Extract the [X, Y] coordinate from the center of the cell holding the provided text.  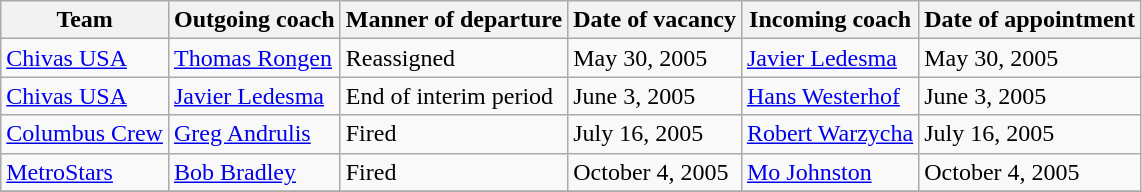
End of interim period [454, 96]
Bob Bradley [254, 172]
Manner of departure [454, 20]
Greg Andrulis [254, 134]
Mo Johnston [830, 172]
Date of appointment [1030, 20]
Outgoing coach [254, 20]
Thomas Rongen [254, 58]
MetroStars [85, 172]
Date of vacancy [655, 20]
Robert Warzycha [830, 134]
Reassigned [454, 58]
Incoming coach [830, 20]
Hans Westerhof [830, 96]
Columbus Crew [85, 134]
Team [85, 20]
